Determine the [x, y] coordinate at the center of the cell enclosing the given text.  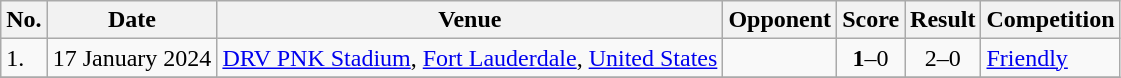
Competition [1050, 20]
17 January 2024 [132, 58]
2–0 [943, 58]
Result [943, 20]
No. [24, 20]
1–0 [871, 58]
Score [871, 20]
Venue [470, 20]
1. [24, 58]
Date [132, 20]
DRV PNK Stadium, Fort Lauderdale, United States [470, 58]
Opponent [780, 20]
Friendly [1050, 58]
